Determine the (X, Y) coordinate at the center of the cell enclosing the given text.  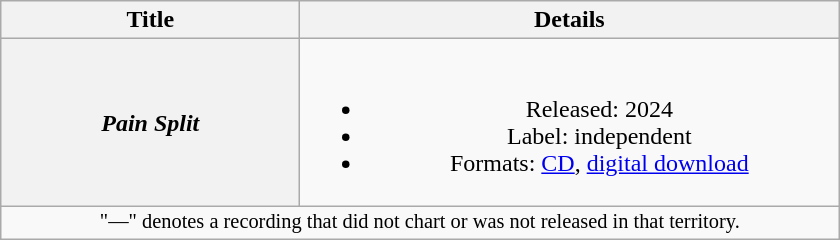
Title (150, 20)
Pain Split (150, 122)
Released: 2024Label: independentFormats: CD, digital download (570, 122)
Details (570, 20)
"—" denotes a recording that did not chart or was not released in that territory. (420, 223)
